Extract the [x, y] coordinate from the center of the cell holding the provided text.  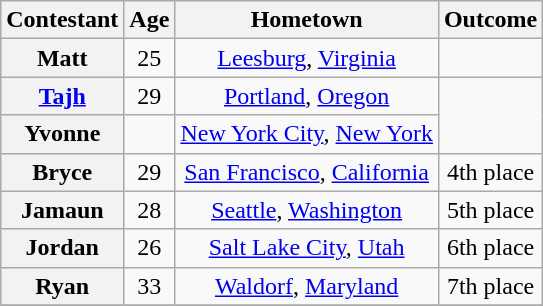
Tajh [62, 96]
7th place [490, 286]
4th place [490, 172]
25 [150, 58]
Seattle, Washington [307, 210]
Salt Lake City, Utah [307, 248]
San Francisco, California [307, 172]
28 [150, 210]
Contestant [62, 20]
Jamaun [62, 210]
Bryce [62, 172]
33 [150, 286]
Jordan [62, 248]
New York City, New York [307, 134]
6th place [490, 248]
Matt [62, 58]
Portland, Oregon [307, 96]
Yvonne [62, 134]
Waldorf, Maryland [307, 286]
Age [150, 20]
Outcome [490, 20]
Hometown [307, 20]
Leesburg, Virginia [307, 58]
Ryan [62, 286]
26 [150, 248]
5th place [490, 210]
